Detect which cell encompasses the target text, then output its [X, Y] center coordinate. 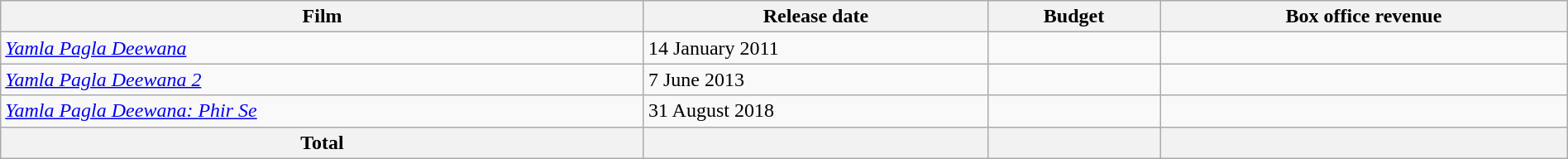
7 June 2013 [815, 79]
Yamla Pagla Deewana [323, 48]
Film [323, 17]
Box office revenue [1365, 17]
Yamla Pagla Deewana: Phir Se [323, 111]
Total [323, 142]
31 August 2018 [815, 111]
Budget [1073, 17]
Yamla Pagla Deewana 2 [323, 79]
Release date [815, 17]
14 January 2011 [815, 48]
